Provide the [x, y] coordinate of the cell's center where the given text is located.  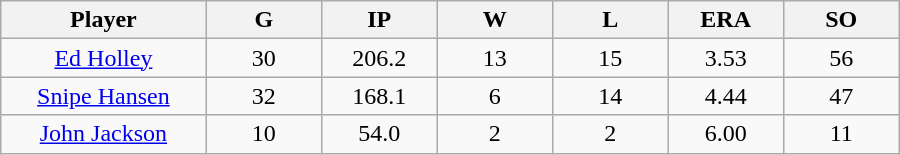
3.53 [726, 58]
11 [841, 134]
14 [610, 96]
W [494, 20]
13 [494, 58]
IP [380, 20]
168.1 [380, 96]
47 [841, 96]
30 [264, 58]
54.0 [380, 134]
56 [841, 58]
SO [841, 20]
Ed Holley [104, 58]
John Jackson [104, 134]
206.2 [380, 58]
6.00 [726, 134]
15 [610, 58]
10 [264, 134]
6 [494, 96]
L [610, 20]
4.44 [726, 96]
G [264, 20]
ERA [726, 20]
Snipe Hansen [104, 96]
Player [104, 20]
32 [264, 96]
